Return the (x, y) coordinate for the center point of the cell that contains the specified text.  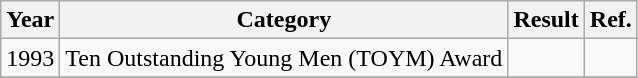
Result (546, 20)
1993 (30, 58)
Category (284, 20)
Year (30, 20)
Ten Outstanding Young Men (TOYM) Award (284, 58)
Ref. (610, 20)
